For the text-containing cell, return its midpoint in [X, Y] coordinate format. 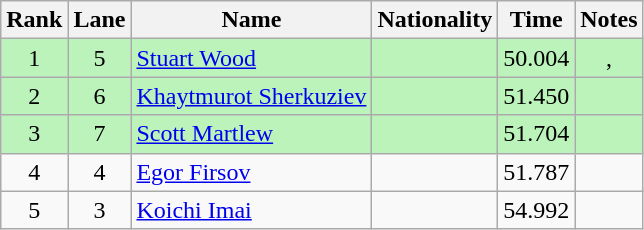
Egor Firsov [252, 172]
7 [100, 134]
Nationality [435, 20]
6 [100, 96]
Lane [100, 20]
Scott Martlew [252, 134]
, [609, 58]
51.450 [536, 96]
Stuart Wood [252, 58]
54.992 [536, 210]
Name [252, 20]
1 [34, 58]
Time [536, 20]
Khaytmurot Sherkuziev [252, 96]
Koichi Imai [252, 210]
50.004 [536, 58]
51.704 [536, 134]
Notes [609, 20]
Rank [34, 20]
2 [34, 96]
51.787 [536, 172]
